Pinpoint the cell where the given text exists, returning its (X, Y) midpoint coordinate. 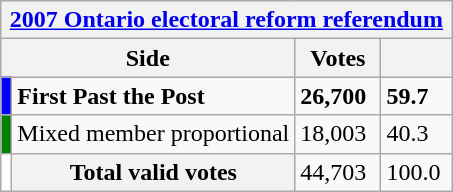
Votes (338, 58)
100.0 (416, 172)
Side (148, 58)
Mixed member proportional (154, 134)
26,700 (338, 96)
18,003 (338, 134)
Total valid votes (154, 172)
40.3 (416, 134)
44,703 (338, 172)
59.7 (416, 96)
2007 Ontario electoral reform referendum (226, 20)
First Past the Post (154, 96)
